Return [x, y] of the center of cell containing provided text 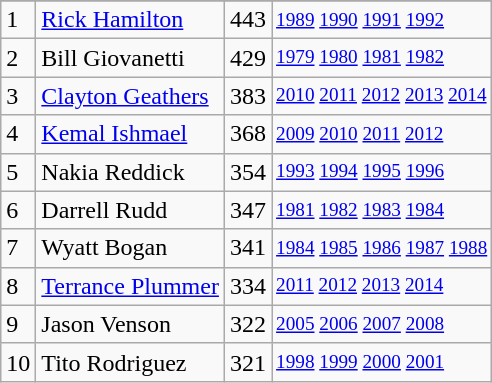
1 [18, 20]
368 [248, 134]
1979 1980 1981 1982 [382, 58]
7 [18, 248]
Bill Giovanetti [130, 58]
1981 1982 1983 1984 [382, 210]
Clayton Geathers [130, 96]
383 [248, 96]
2 [18, 58]
1998 1999 2000 2001 [382, 362]
1989 1990 1991 1992 [382, 20]
347 [248, 210]
2010 2011 2012 2013 2014 [382, 96]
3 [18, 96]
4 [18, 134]
2005 2006 2007 2008 [382, 324]
2009 2010 2011 2012 [382, 134]
Kemal Ishmael [130, 134]
Jason Venson [130, 324]
Terrance Plummer [130, 286]
8 [18, 286]
Rick Hamilton [130, 20]
Darrell Rudd [130, 210]
322 [248, 324]
10 [18, 362]
Tito Rodriguez [130, 362]
1993 1994 1995 1996 [382, 172]
Nakia Reddick [130, 172]
2011 2012 2013 2014 [382, 286]
321 [248, 362]
341 [248, 248]
443 [248, 20]
Wyatt Bogan [130, 248]
5 [18, 172]
1984 1985 1986 1987 1988 [382, 248]
9 [18, 324]
334 [248, 286]
354 [248, 172]
6 [18, 210]
429 [248, 58]
